Identify which cell holds the provided text, then report its (X, Y) central coordinate. 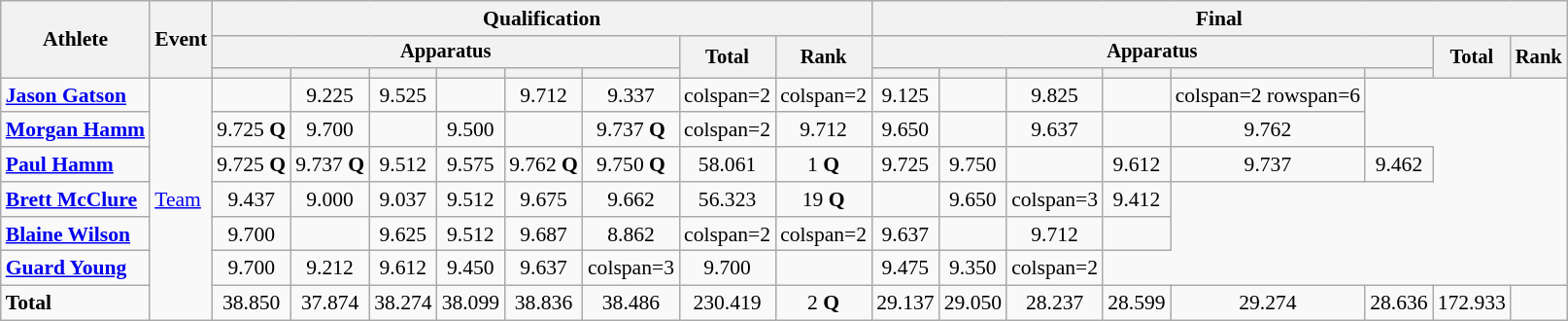
28.636 (1399, 303)
Athlete (76, 39)
Brett McClure (76, 199)
19 Q (824, 199)
colspan=2 rowspan=6 (1269, 95)
29.274 (1269, 303)
1 Q (824, 164)
9.825 (1055, 95)
9.762 Q (544, 164)
Morgan Hamm (76, 130)
9.450 (470, 268)
9.500 (470, 130)
38.486 (631, 303)
28.599 (1137, 303)
Team (181, 198)
9.475 (905, 268)
9.750 Q (631, 164)
172.933 (1472, 303)
37.874 (330, 303)
Final (1218, 18)
9.412 (1137, 199)
9.212 (330, 268)
Paul Hamm (76, 164)
58.061 (727, 164)
38.099 (470, 303)
9.762 (1269, 130)
56.323 (727, 199)
9.725 (905, 164)
9.675 (544, 199)
9.125 (905, 95)
9.737 (1269, 164)
38.836 (544, 303)
9.225 (330, 95)
230.419 (727, 303)
29.050 (973, 303)
9.687 (544, 234)
38.274 (402, 303)
28.237 (1055, 303)
Guard Young (76, 268)
38.850 (251, 303)
9.000 (330, 199)
2 Q (824, 303)
9.462 (1399, 164)
8.862 (631, 234)
9.625 (402, 234)
9.525 (402, 95)
Blaine Wilson (76, 234)
29.137 (905, 303)
Jason Gatson (76, 95)
9.437 (251, 199)
9.350 (973, 268)
9.662 (631, 199)
9.575 (470, 164)
Qualification (542, 18)
9.337 (631, 95)
9.037 (402, 199)
Event (181, 39)
9.750 (973, 164)
